Pinpoint the cell where the given text exists, returning its (x, y) midpoint coordinate. 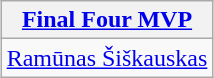
Final Four MVP (107, 20)
Ramūnas Šiškauskas (107, 58)
